Find where the given text appears and provide that cell's center as [X, Y] coordinate. 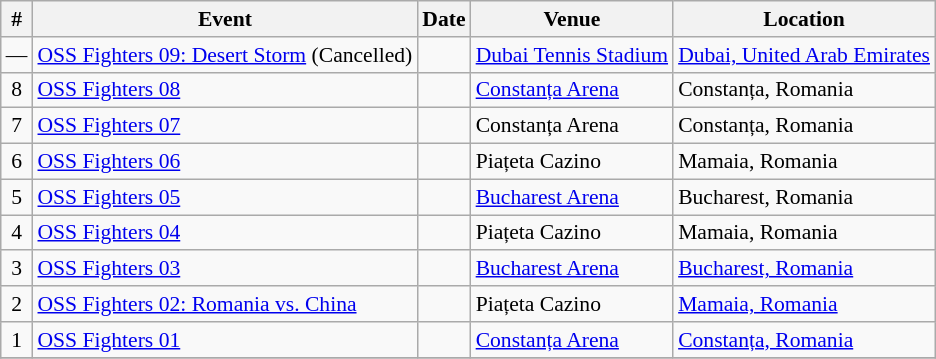
Date [444, 19]
4 [17, 233]
OSS Fighters 01 [224, 340]
Venue [572, 19]
Location [804, 19]
1 [17, 340]
OSS Fighters 06 [224, 162]
— [17, 55]
OSS Fighters 08 [224, 90]
OSS Fighters 04 [224, 233]
Dubai Tennis Stadium [572, 55]
7 [17, 126]
Event [224, 19]
OSS Fighters 05 [224, 197]
8 [17, 90]
6 [17, 162]
OSS Fighters 09: Desert Storm (Cancelled) [224, 55]
3 [17, 269]
OSS Fighters 07 [224, 126]
Dubai, United Arab Emirates [804, 55]
OSS Fighters 03 [224, 269]
2 [17, 304]
# [17, 19]
5 [17, 197]
OSS Fighters 02: Romania vs. China [224, 304]
